Capture the cell that displays the provided text and extract its (x, y) central coordinate. 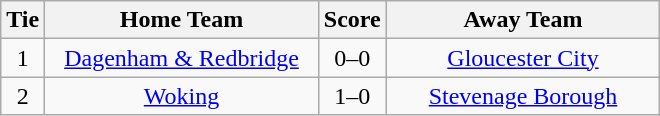
Away Team (523, 20)
Home Team (182, 20)
Score (352, 20)
Woking (182, 96)
Gloucester City (523, 58)
Dagenham & Redbridge (182, 58)
2 (23, 96)
Stevenage Borough (523, 96)
1 (23, 58)
Tie (23, 20)
1–0 (352, 96)
0–0 (352, 58)
